Search for the cell housing the specified text and yield its [x, y] center coordinate. 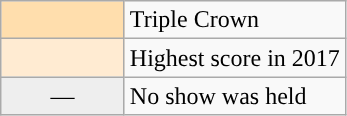
No show was held [234, 96]
Highest score in 2017 [234, 58]
— [63, 96]
Triple Crown [234, 20]
